Find where the given text appears and provide that cell's center as (X, Y) coordinate. 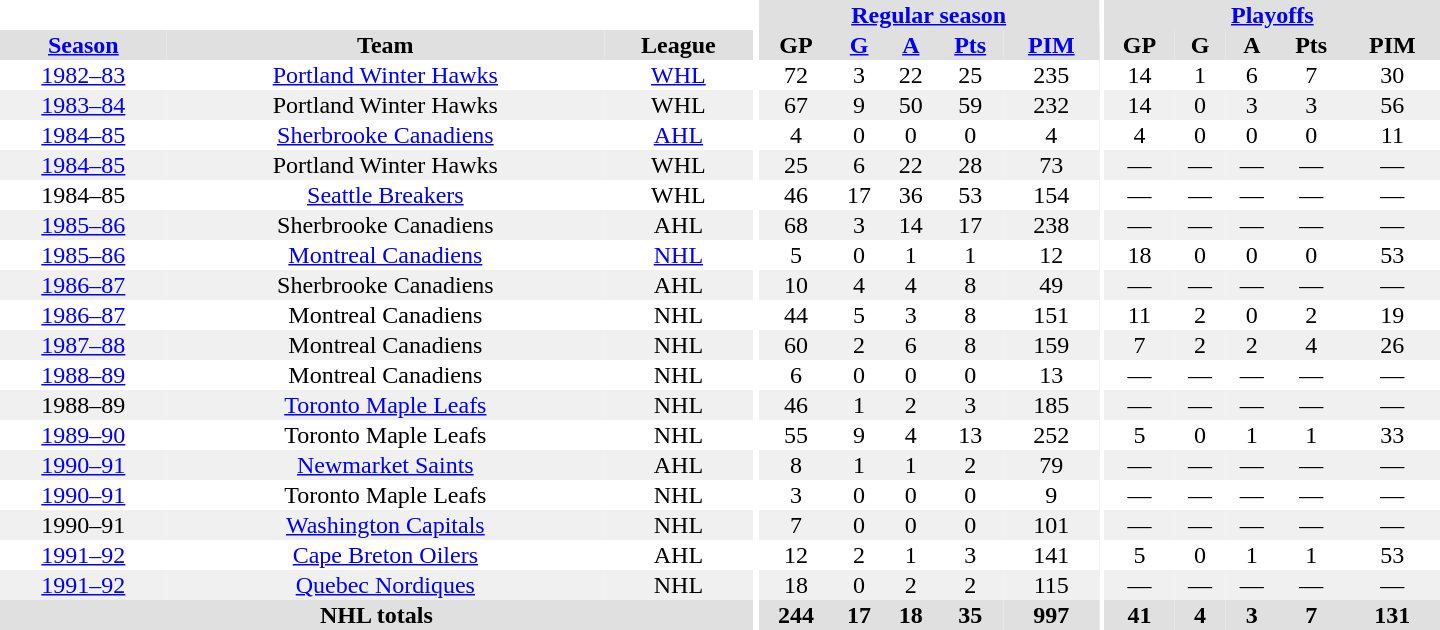
Seattle Breakers (386, 195)
1983–84 (84, 105)
68 (796, 225)
36 (911, 195)
44 (796, 315)
10 (796, 285)
244 (796, 615)
185 (1052, 405)
60 (796, 345)
73 (1052, 165)
1987–88 (84, 345)
Team (386, 45)
Quebec Nordiques (386, 585)
151 (1052, 315)
30 (1392, 75)
Regular season (929, 15)
Cape Breton Oilers (386, 555)
235 (1052, 75)
154 (1052, 195)
26 (1392, 345)
67 (796, 105)
238 (1052, 225)
1989–90 (84, 435)
115 (1052, 585)
141 (1052, 555)
131 (1392, 615)
55 (796, 435)
50 (911, 105)
35 (970, 615)
League (678, 45)
28 (970, 165)
19 (1392, 315)
232 (1052, 105)
56 (1392, 105)
252 (1052, 435)
Washington Capitals (386, 525)
NHL totals (376, 615)
72 (796, 75)
Playoffs (1272, 15)
79 (1052, 465)
49 (1052, 285)
59 (970, 105)
41 (1140, 615)
159 (1052, 345)
Season (84, 45)
1982–83 (84, 75)
997 (1052, 615)
101 (1052, 525)
Newmarket Saints (386, 465)
33 (1392, 435)
